Output the [X, Y] coordinate of the center of the cell containing the given text.  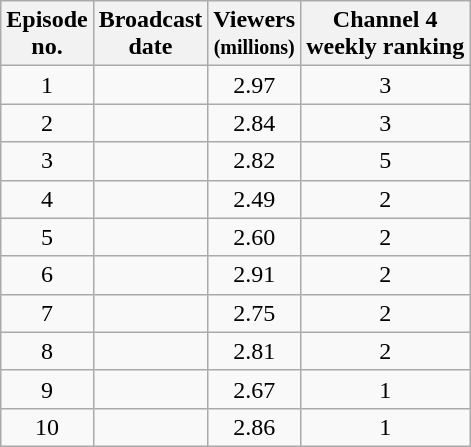
2.60 [254, 237]
10 [47, 427]
2.97 [254, 85]
2.75 [254, 313]
2.84 [254, 123]
2.49 [254, 199]
Episodeno. [47, 34]
9 [47, 389]
2.67 [254, 389]
2.82 [254, 161]
Viewers(millions) [254, 34]
2.86 [254, 427]
Broadcastdate [150, 34]
6 [47, 275]
2.91 [254, 275]
7 [47, 313]
2.81 [254, 351]
Channel 4weekly ranking [386, 34]
8 [47, 351]
4 [47, 199]
